From the cell containing the given text, extract its center point as [x, y] coordinate. 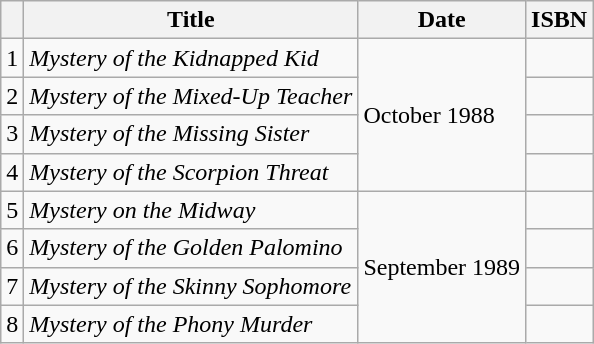
Mystery on the Midway [191, 210]
September 1989 [442, 267]
ISBN [560, 20]
Mystery of the Kidnapped Kid [191, 58]
Date [442, 20]
4 [12, 172]
1 [12, 58]
5 [12, 210]
Mystery of the Phony Murder [191, 324]
October 1988 [442, 115]
Mystery of the Scorpion Threat [191, 172]
7 [12, 286]
2 [12, 96]
3 [12, 134]
Mystery of the Mixed-Up Teacher [191, 96]
Mystery of the Skinny Sophomore [191, 286]
6 [12, 248]
Mystery of the Golden Palomino [191, 248]
Mystery of the Missing Sister [191, 134]
Title [191, 20]
8 [12, 324]
